Detect which cell encompasses the target text, then output its (x, y) center coordinate. 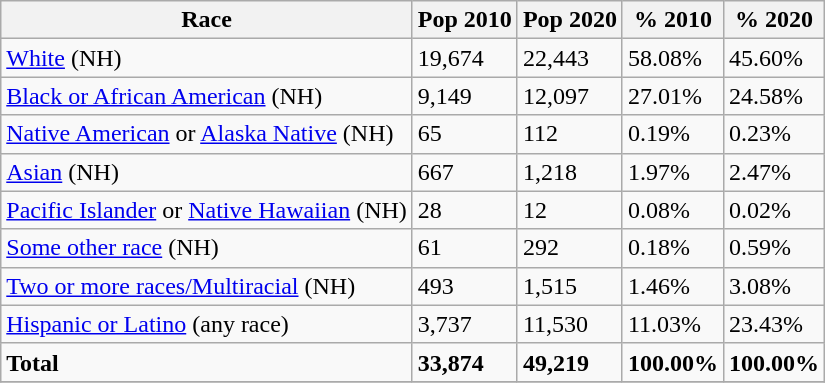
0.08% (672, 210)
3,737 (464, 324)
1,515 (570, 286)
33,874 (464, 362)
65 (464, 134)
11.03% (672, 324)
0.59% (774, 248)
2.47% (774, 172)
Native American or Alaska Native (NH) (207, 134)
1.46% (672, 286)
22,443 (570, 58)
Some other race (NH) (207, 248)
Pop 2010 (464, 20)
61 (464, 248)
Asian (NH) (207, 172)
Pacific Islander or Native Hawaiian (NH) (207, 210)
9,149 (464, 96)
Pop 2020 (570, 20)
1,218 (570, 172)
45.60% (774, 58)
1.97% (672, 172)
Race (207, 20)
49,219 (570, 362)
0.18% (672, 248)
28 (464, 210)
3.08% (774, 286)
19,674 (464, 58)
% 2020 (774, 20)
27.01% (672, 96)
493 (464, 286)
Hispanic or Latino (any race) (207, 324)
White (NH) (207, 58)
12,097 (570, 96)
112 (570, 134)
% 2010 (672, 20)
24.58% (774, 96)
23.43% (774, 324)
Black or African American (NH) (207, 96)
0.19% (672, 134)
Total (207, 362)
0.02% (774, 210)
667 (464, 172)
0.23% (774, 134)
292 (570, 248)
58.08% (672, 58)
12 (570, 210)
Two or more races/Multiracial (NH) (207, 286)
11,530 (570, 324)
